Identify which cell holds the provided text, then report its [X, Y] central coordinate. 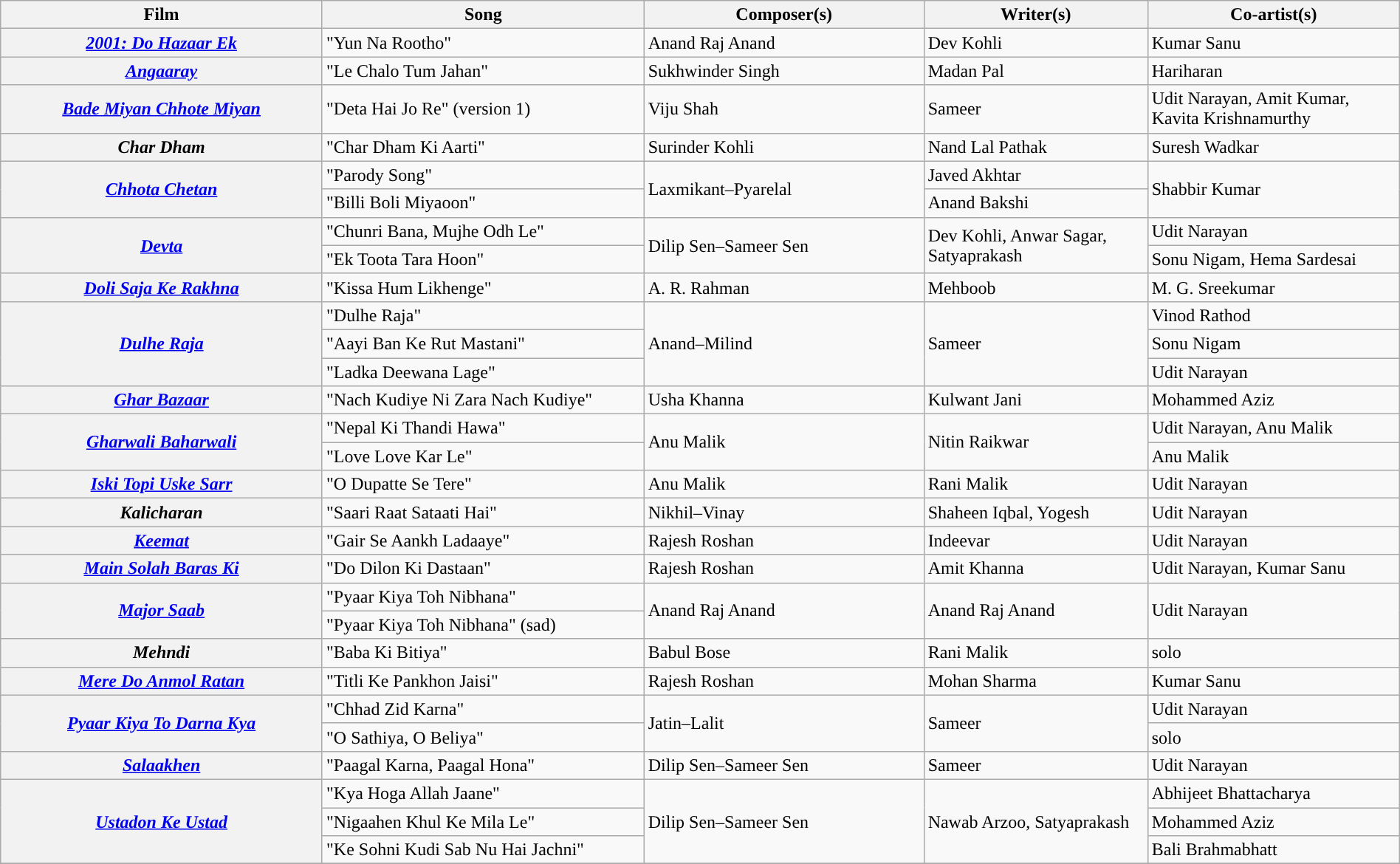
"Pyaar Kiya Toh Nibhana" (sad) [483, 625]
Angaaray [162, 71]
Mehboob [1035, 287]
Shabbir Kumar [1273, 189]
"Gair Se Aankh Ladaaye" [483, 541]
Writer(s) [1035, 15]
Kalicharan [162, 512]
Abhijeet Bhattacharya [1273, 793]
"O Sathiya, O Beliya" [483, 737]
Udit Narayan, Anu Malik [1273, 428]
"Baba Ki Bitiya" [483, 653]
Mere Do Anmol Ratan [162, 681]
Ghar Bazaar [162, 400]
Major Saab [162, 611]
"Chhad Zid Karna" [483, 709]
Nikhil–Vinay [784, 512]
Kulwant Jani [1035, 400]
"Char Dham Ki Aarti" [483, 147]
Jatin–Lalit [784, 723]
"Chunri Bana, Mujhe Odh Le" [483, 231]
Sonu Nigam [1273, 343]
Bade Miyan Chhote Miyan [162, 109]
Vinod Rathod [1273, 315]
Anand Bakshi [1035, 203]
Hariharan [1273, 71]
Nawab Arzoo, Satyaprakash [1035, 821]
"Do Dilon Ki Dastaan" [483, 569]
"Yun Na Rootho" [483, 43]
"Ke Sohni Kudi Sab Nu Hai Jachni" [483, 850]
"Kya Hoga Allah Jaane" [483, 793]
Dulhe Raja [162, 343]
Amit Khanna [1035, 569]
Madan Pal [1035, 71]
Pyaar Kiya To Darna Kya [162, 723]
"Pyaar Kiya Toh Nibhana" [483, 597]
Laxmikant–Pyarelal [784, 189]
Mehndi [162, 653]
"Parody Song" [483, 175]
Udit Narayan, Kumar Sanu [1273, 569]
Char Dham [162, 147]
Dev Kohli [1035, 43]
Udit Narayan, Amit Kumar, Kavita Krishnamurthy [1273, 109]
"Dulhe Raja" [483, 315]
Dev Kohli, Anwar Sagar, Satyaprakash [1035, 245]
Iski Topi Uske Sarr [162, 484]
2001: Do Hazaar Ek [162, 43]
Usha Khanna [784, 400]
Sukhwinder Singh [784, 71]
Devta [162, 245]
Viju Shah [784, 109]
Keemat [162, 541]
Gharwali Baharwali [162, 442]
Javed Akhtar [1035, 175]
Bali Brahmabhatt [1273, 850]
"O Dupatte Se Tere" [483, 484]
"Deta Hai Jo Re" (version 1) [483, 109]
Surinder Kohli [784, 147]
Co-artist(s) [1273, 15]
Nand Lal Pathak [1035, 147]
"Billi Boli Miyaoon" [483, 203]
Doli Saja Ke Rakhna [162, 287]
Composer(s) [784, 15]
Suresh Wadkar [1273, 147]
Shaheen Iqbal, Yogesh [1035, 512]
M. G. Sreekumar [1273, 287]
"Nigaahen Khul Ke Mila Le" [483, 822]
Ustadon Ke Ustad [162, 821]
"Ek Toota Tara Hoon" [483, 259]
"Ladka Deewana Lage" [483, 371]
Mohan Sharma [1035, 681]
"Nepal Ki Thandi Hawa" [483, 428]
"Nach Kudiye Ni Zara Nach Kudiye" [483, 400]
"Saari Raat Sataati Hai" [483, 512]
Film [162, 15]
Anand–Milind [784, 343]
A. R. Rahman [784, 287]
"Titli Ke Pankhon Jaisi" [483, 681]
"Aayi Ban Ke Rut Mastani" [483, 343]
"Paagal Karna, Paagal Hona" [483, 765]
Chhota Chetan [162, 189]
Indeevar [1035, 541]
Salaakhen [162, 765]
Babul Bose [784, 653]
"Love Love Kar Le" [483, 456]
Sonu Nigam, Hema Sardesai [1273, 259]
Nitin Raikwar [1035, 442]
Song [483, 15]
Main Solah Baras Ki [162, 569]
"Le Chalo Tum Jahan" [483, 71]
"Kissa Hum Likhenge" [483, 287]
